Identify which cell holds the provided text, then report its (X, Y) central coordinate. 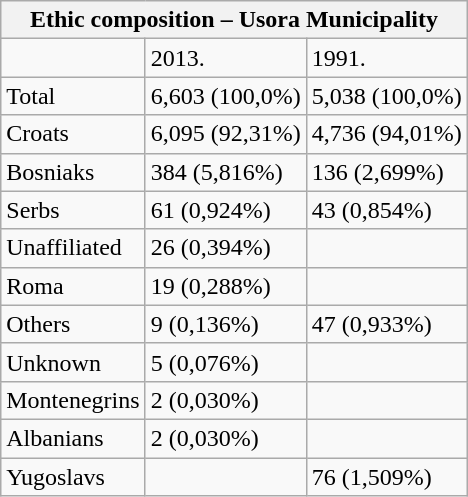
Serbs (73, 210)
Albanians (73, 438)
Total (73, 96)
Montenegrins (73, 400)
Croats (73, 134)
19 (0,288%) (226, 286)
136 (2,699%) (386, 172)
6,603 (100,0%) (226, 96)
47 (0,933%) (386, 324)
1991. (386, 58)
Others (73, 324)
61 (0,924%) (226, 210)
384 (5,816%) (226, 172)
5 (0,076%) (226, 362)
5,038 (100,0%) (386, 96)
43 (0,854%) (386, 210)
4,736 (94,01%) (386, 134)
Yugoslavs (73, 477)
Unknown (73, 362)
Unaffiliated (73, 248)
6,095 (92,31%) (226, 134)
Roma (73, 286)
26 (0,394%) (226, 248)
76 (1,509%) (386, 477)
Bosniaks (73, 172)
9 (0,136%) (226, 324)
2013. (226, 58)
Ethic composition – Usora Municipality (234, 20)
